Detect which cell encompasses the target text, then output its [X, Y] center coordinate. 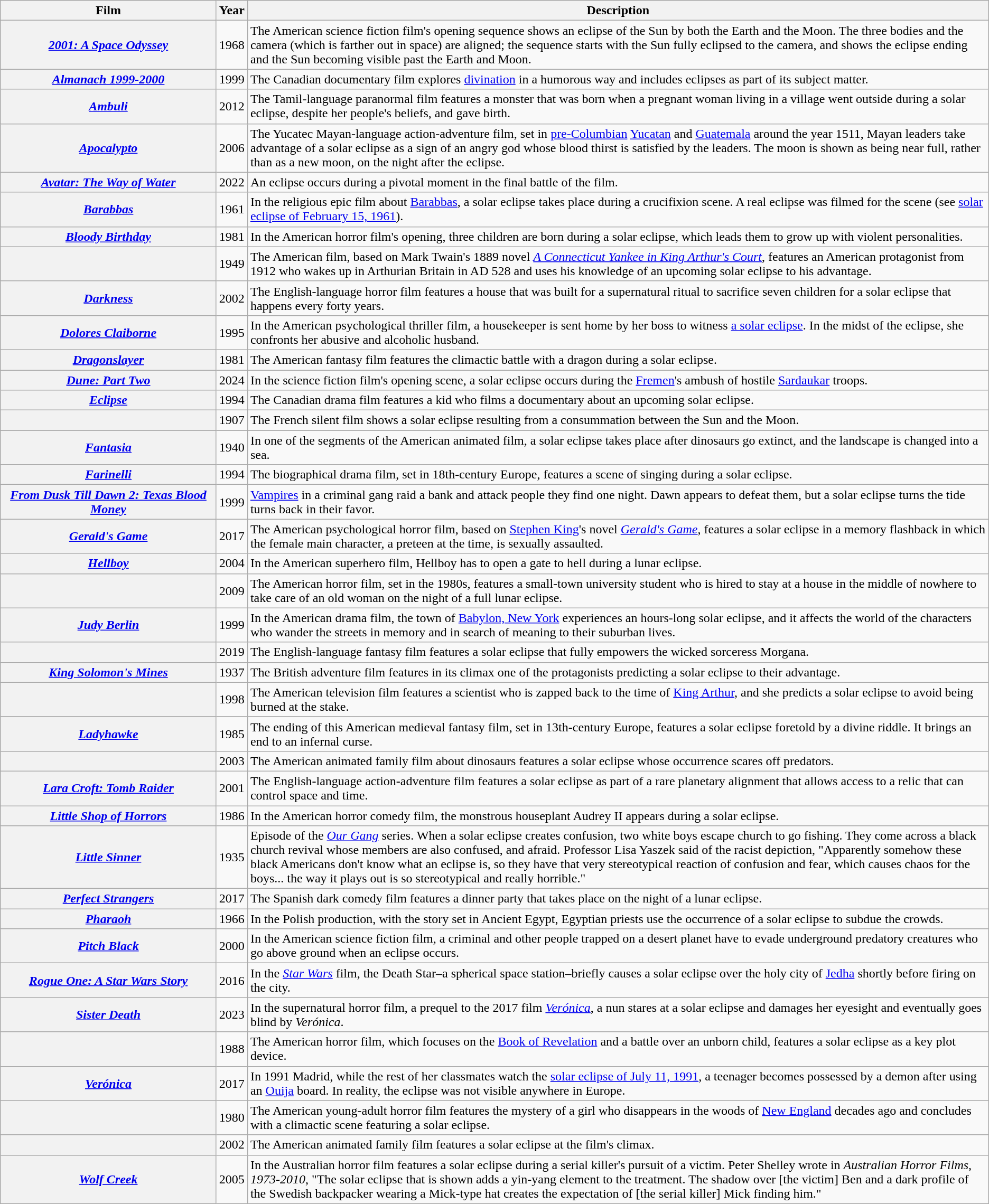
2023 [231, 1015]
1986 [231, 816]
2001: A Space Odyssey [109, 45]
Pitch Black [109, 946]
The biographical drama film, set in 18th-century Europe, features a scene of singing during a solar eclipse. [618, 475]
Ladyhawke [109, 734]
Pharaoh [109, 919]
An eclipse occurs during a pivotal moment in the final battle of the film. [618, 182]
The Canadian documentary film explores divination in a humorous way and includes eclipses as part of its subject matter. [618, 79]
From Dusk Till Dawn 2: Texas Blood Money [109, 502]
1961 [231, 209]
2003 [231, 761]
1907 [231, 420]
2022 [231, 182]
The Spanish dark comedy film features a dinner party that takes place on the night of a lunar eclipse. [618, 899]
Avatar: The Way of Water [109, 182]
Dune: Part Two [109, 380]
Bloody Birthday [109, 237]
2006 [231, 148]
Sister Death [109, 1015]
2012 [231, 107]
Barabbas [109, 209]
Description [618, 11]
1935 [231, 858]
1995 [231, 333]
Wolf Creek [109, 1179]
The American fantasy film features the climactic battle with a dragon during a solar eclipse. [618, 360]
1998 [231, 699]
The English-language fantasy film features a solar eclipse that fully empowers the wicked sorceress Morgana. [618, 652]
1966 [231, 919]
Little Shop of Horrors [109, 816]
The French silent film shows a solar eclipse resulting from a consummation between the Sun and the Moon. [618, 420]
1949 [231, 264]
Darkness [109, 298]
The British adventure film features in its climax one of the protagonists predicting a solar eclipse to their advantage. [618, 672]
Almanach 1999-2000 [109, 79]
In the American horror comedy film, the monstrous houseplant Audrey II appears during a solar eclipse. [618, 816]
Hellboy [109, 563]
Year [231, 11]
The American animated family film features a solar eclipse at the film's climax. [618, 1145]
Little Sinner [109, 858]
2009 [231, 590]
Farinelli [109, 475]
2004 [231, 563]
In the American superhero film, Hellboy has to open a gate to hell during a lunar eclipse. [618, 563]
In the American horror film's opening, three children are born during a solar eclipse, which leads them to grow up with violent personalities. [618, 237]
1968 [231, 45]
Ambuli [109, 107]
2016 [231, 980]
Fantasia [109, 448]
King Solomon's Mines [109, 672]
Rogue One: A Star Wars Story [109, 980]
The Canadian drama film features a kid who films a documentary about an upcoming solar eclipse. [618, 400]
2001 [231, 788]
1940 [231, 448]
1985 [231, 734]
Dragonslayer [109, 360]
2019 [231, 652]
Judy Berlin [109, 625]
Perfect Strangers [109, 899]
1988 [231, 1049]
Verónica [109, 1084]
In the science fiction film's opening scene, a solar eclipse occurs during the Fremen's ambush of hostile Sardaukar troops. [618, 380]
2000 [231, 946]
2024 [231, 380]
Gerald's Game [109, 537]
The American horror film, which focuses on the Book of Revelation and a battle over an unborn child, features a solar eclipse as a key plot device. [618, 1049]
Eclipse [109, 400]
1937 [231, 672]
Film [109, 11]
1980 [231, 1117]
Apocalypto [109, 148]
In the Polish production, with the story set in Ancient Egypt, Egyptian priests use the occurrence of a solar eclipse to subdue the crowds. [618, 919]
Dolores Claiborne [109, 333]
The American animated family film about dinosaurs features a solar eclipse whose occurrence scares off predators. [618, 761]
2005 [231, 1179]
Lara Croft: Tomb Raider [109, 788]
